Return the (x, y) coordinate for the center point of the cell that contains the specified text.  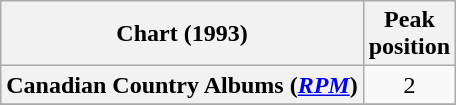
2 (409, 85)
Canadian Country Albums (RPM) (182, 85)
Chart (1993) (182, 34)
Peak position (409, 34)
